Scan for the cell matching the given text and deliver its (X, Y) coordinate at center. 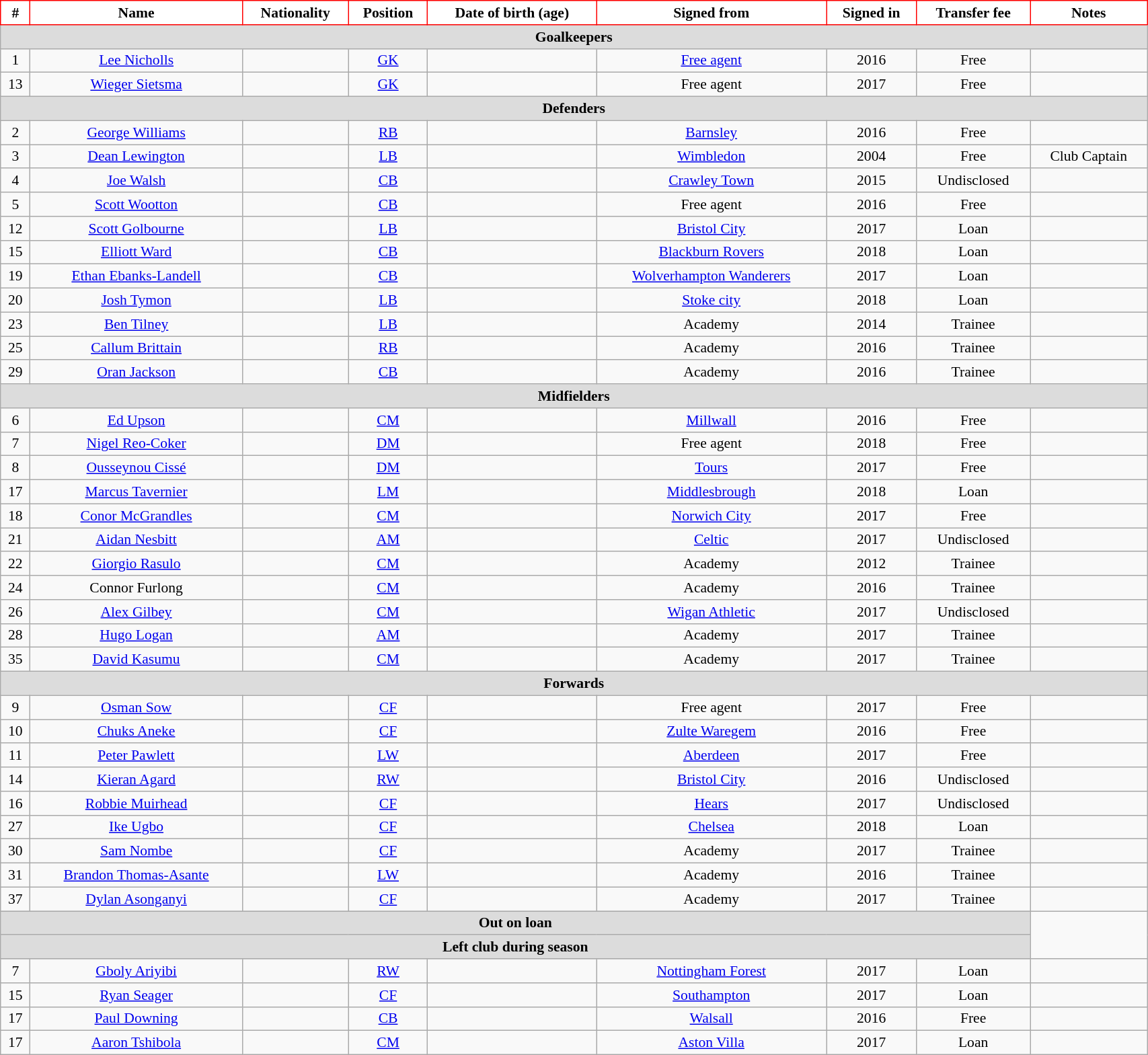
Oran Jackson (136, 373)
16 (15, 804)
Elliott Ward (136, 252)
Alex Gilbey (136, 612)
Dean Lewington (136, 157)
Aberdeen (712, 756)
19 (15, 276)
23 (15, 324)
Joe Walsh (136, 181)
26 (15, 612)
Midfielders (574, 396)
Signed in (872, 13)
Hears (712, 804)
27 (15, 827)
Name (136, 13)
Crawley Town (712, 181)
Connor Furlong (136, 588)
Marcus Tavernier (136, 492)
Wolverhampton Wanderers (712, 276)
4 (15, 181)
31 (15, 875)
Notes (1089, 13)
Scott Golbourne (136, 229)
Dylan Asonganyi (136, 899)
37 (15, 899)
28 (15, 635)
20 (15, 301)
Barnsley (712, 132)
Left club during season (515, 947)
11 (15, 756)
3 (15, 157)
Kieran Agard (136, 779)
21 (15, 540)
George Williams (136, 132)
Blackburn Rovers (712, 252)
Ed Upson (136, 420)
9 (15, 707)
Signed from (712, 13)
Zulte Waregem (712, 732)
LM (388, 492)
Goalkeepers (574, 37)
Celtic (712, 540)
Hugo Logan (136, 635)
Chuks Aneke (136, 732)
Scott Wootton (136, 204)
# (15, 13)
Millwall (712, 420)
14 (15, 779)
13 (15, 85)
2015 (872, 181)
David Kasumu (136, 660)
Wieger Sietsma (136, 85)
Aaron Tshibola (136, 1043)
Club Captain (1089, 157)
Aston Villa (712, 1043)
Ousseynou Cissé (136, 468)
Date of birth (age) (512, 13)
22 (15, 564)
Out on loan (515, 923)
Nationality (295, 13)
Brandon Thomas-Asante (136, 875)
Robbie Muirhead (136, 804)
Stoke city (712, 301)
18 (15, 516)
Nottingham Forest (712, 971)
Walsall (712, 1019)
Peter Pawlett (136, 756)
Nigel Reo-Coker (136, 444)
Ryan Seager (136, 995)
Callum Brittain (136, 348)
Wimbledon (712, 157)
Position (388, 13)
30 (15, 851)
2 (15, 132)
Gboly Ariyibi (136, 971)
Conor McGrandles (136, 516)
Ethan Ebanks-Landell (136, 276)
Lee Nicholls (136, 61)
Defenders (574, 109)
Aidan Nesbitt (136, 540)
1 (15, 61)
Ike Ugbo (136, 827)
2012 (872, 564)
24 (15, 588)
Paul Downing (136, 1019)
Sam Nombe (136, 851)
Transfer fee (972, 13)
Osman Sow (136, 707)
Josh Tymon (136, 301)
Forwards (574, 684)
2004 (872, 157)
29 (15, 373)
2014 (872, 324)
5 (15, 204)
Southampton (712, 995)
Tours (712, 468)
12 (15, 229)
Chelsea (712, 827)
Norwich City (712, 516)
Middlesbrough (712, 492)
Wigan Athletic (712, 612)
8 (15, 468)
6 (15, 420)
25 (15, 348)
Giorgio Rasulo (136, 564)
35 (15, 660)
10 (15, 732)
Ben Tilney (136, 324)
